Determine the [X, Y] coordinate at the center of the cell enclosing the given text.  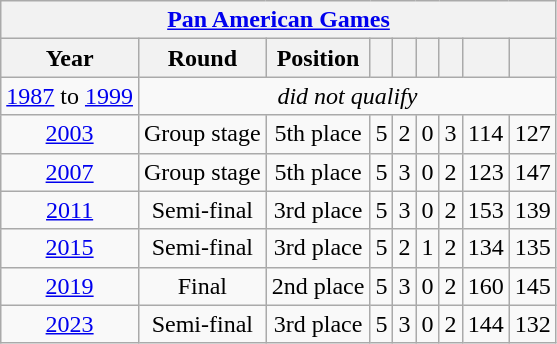
160 [486, 286]
did not qualify [347, 96]
Position [318, 58]
Pan American Games [279, 20]
Year [70, 58]
114 [486, 134]
2011 [70, 210]
2003 [70, 134]
2023 [70, 324]
2019 [70, 286]
1987 to 1999 [70, 96]
135 [532, 248]
147 [532, 172]
1 [428, 248]
2007 [70, 172]
144 [486, 324]
2015 [70, 248]
123 [486, 172]
2nd place [318, 286]
153 [486, 210]
134 [486, 248]
132 [532, 324]
127 [532, 134]
Final [202, 286]
Round [202, 58]
139 [532, 210]
145 [532, 286]
